Extract the [X, Y] coordinate from the center of the cell holding the provided text.  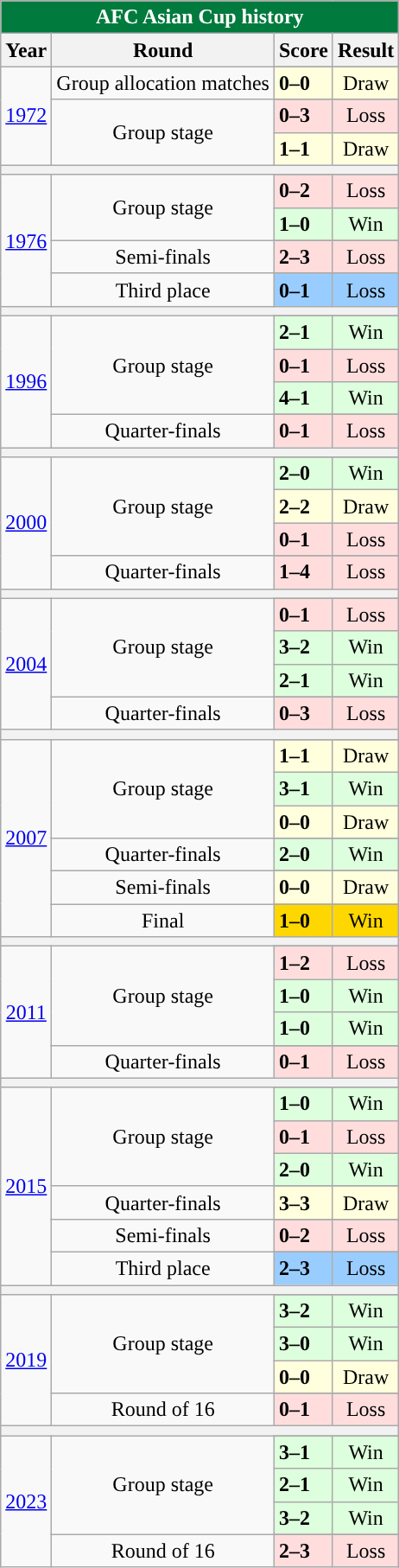
2023 [26, 1501]
Year [26, 50]
Score [303, 50]
4–1 [303, 398]
Round [163, 50]
1976 [26, 240]
1972 [26, 116]
1996 [26, 381]
Group allocation matches [163, 83]
2007 [26, 838]
1–4 [303, 572]
2004 [26, 664]
2015 [26, 1186]
2000 [26, 523]
2019 [26, 1361]
2–2 [303, 507]
AFC Asian Cup history [200, 17]
3–0 [303, 1344]
Result [365, 50]
Final [163, 921]
3–3 [303, 1202]
1–2 [303, 963]
2011 [26, 1012]
